Provide the (x, y) coordinate of the cell's center where the given text is located.  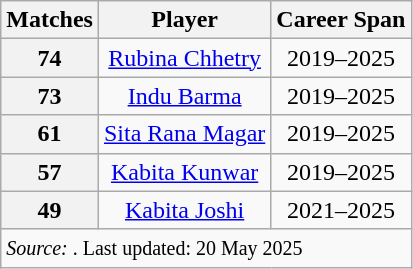
73 (50, 96)
2021–2025 (341, 210)
Sita Rana Magar (184, 134)
Player (184, 20)
Indu Barma (184, 96)
49 (50, 210)
57 (50, 172)
Career Span (341, 20)
Matches (50, 20)
61 (50, 134)
Source: . Last updated: 20 May 2025 (206, 248)
Kabita Joshi (184, 210)
Rubina Chhetry (184, 58)
Kabita Kunwar (184, 172)
74 (50, 58)
